Return the (X, Y) coordinate for the center point of the cell that contains the specified text.  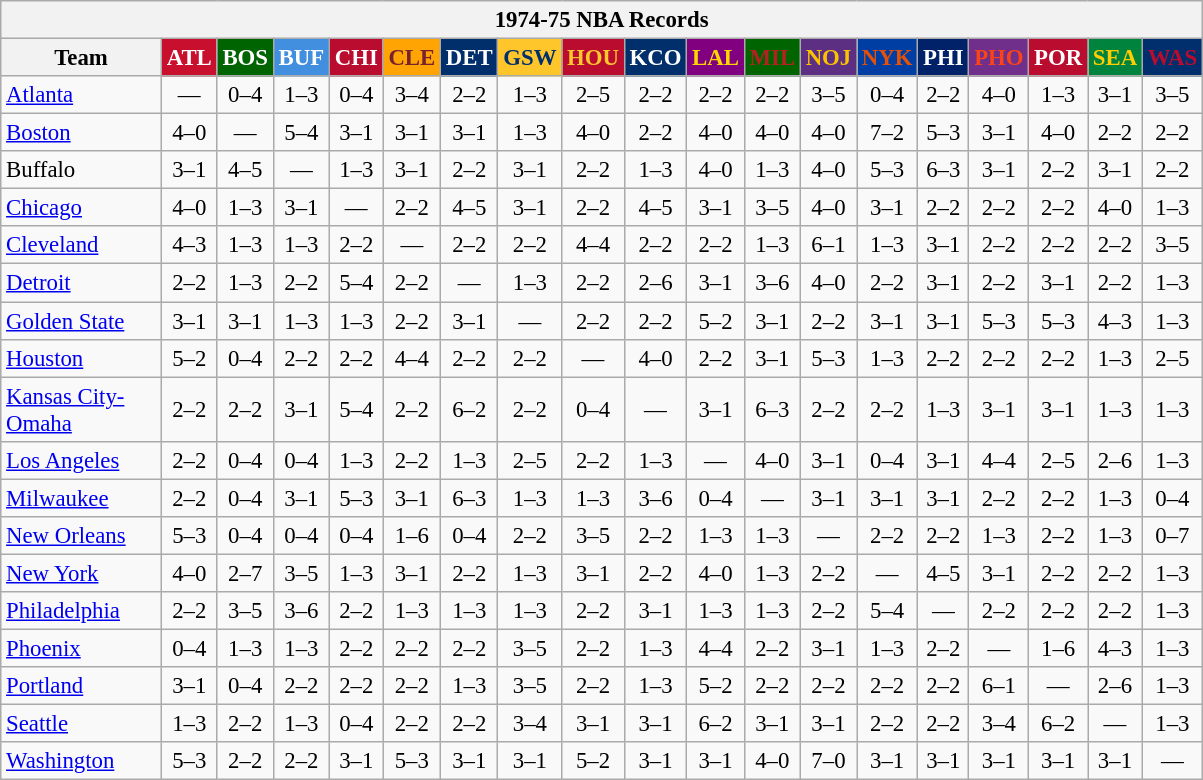
Kansas City-Omaha (82, 410)
Team (82, 58)
HOU (594, 58)
Portland (82, 686)
Chicago (82, 208)
PHO (999, 58)
2–7 (245, 573)
Washington (82, 761)
BUF (301, 58)
Boston (82, 133)
WAS (1172, 58)
7–0 (828, 761)
7–2 (888, 133)
Detroit (82, 283)
DET (470, 58)
Los Angeles (82, 460)
Atlanta (82, 95)
ATL (189, 58)
SEA (1116, 58)
Houston (82, 358)
NOJ (828, 58)
CHI (356, 58)
LAL (716, 58)
Phoenix (82, 648)
Cleveland (82, 245)
MIL (772, 58)
KCO (656, 58)
Seattle (82, 724)
Milwaukee (82, 498)
New Orleans (82, 536)
0–7 (1172, 536)
GSW (530, 58)
POR (1058, 58)
New York (82, 573)
PHI (944, 58)
Philadelphia (82, 611)
Golden State (82, 321)
NYK (888, 58)
CLE (412, 58)
Buffalo (82, 170)
BOS (245, 58)
1974-75 NBA Records (602, 20)
